Provide the [X, Y] coordinate of the cell's center where the given text is located.  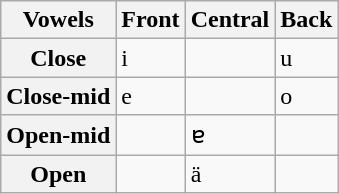
Back [306, 20]
Close [58, 58]
Vowels [58, 20]
i [150, 58]
ɐ [230, 135]
Central [230, 20]
o [306, 96]
Close-mid [58, 96]
e [150, 96]
Open-mid [58, 135]
Open [58, 173]
ä [230, 173]
Front [150, 20]
u [306, 58]
